Output the (x, y) coordinate of the center of the cell containing the given text.  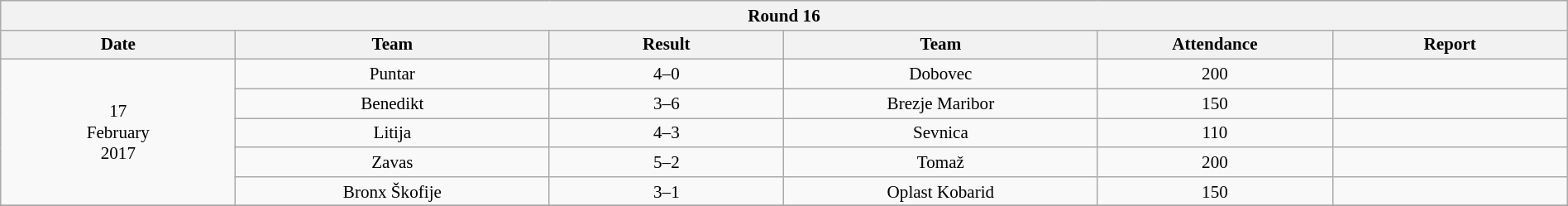
Sevnica (941, 132)
Report (1450, 45)
Round 16 (784, 15)
Date (118, 45)
Dobovec (941, 74)
5–2 (667, 162)
Tomaž (941, 162)
Oplast Kobarid (941, 190)
Result (667, 45)
Litija (392, 132)
4–3 (667, 132)
Bronx Škofije (392, 190)
4–0 (667, 74)
Zavas (392, 162)
Brezje Maribor (941, 103)
110 (1215, 132)
3–6 (667, 103)
Puntar (392, 74)
17 February 2017 (118, 132)
Attendance (1215, 45)
Benedikt (392, 103)
3–1 (667, 190)
